Locate the cell with the specified text and output its [X, Y] center coordinate. 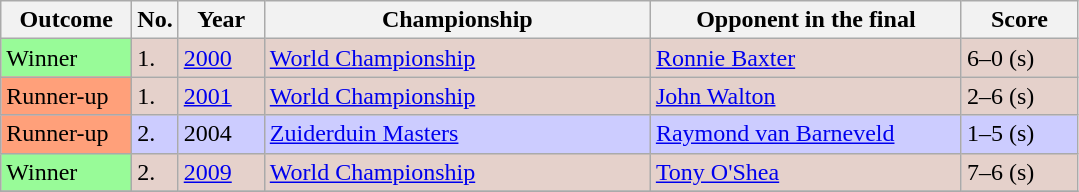
6–0 (s) [1019, 58]
2009 [221, 172]
Zuiderduin Masters [457, 134]
2–6 (s) [1019, 96]
1–5 (s) [1019, 134]
Opponent in the final [806, 20]
Tony O'Shea [806, 172]
Year [221, 20]
2001 [221, 96]
Outcome [66, 20]
2004 [221, 134]
Raymond van Barneveld [806, 134]
2000 [221, 58]
7–6 (s) [1019, 172]
Score [1019, 20]
Championship [457, 20]
John Walton [806, 96]
Ronnie Baxter [806, 58]
No. [155, 20]
